Locate the cell with the specified text and output its (x, y) center coordinate. 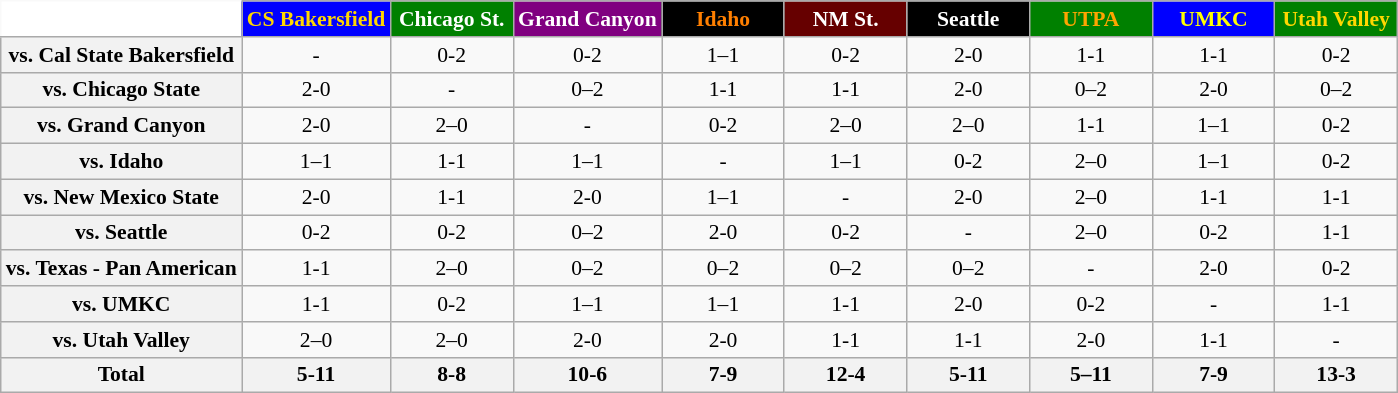
8-8 (452, 375)
Chicago St. (452, 19)
NM St. (846, 19)
Grand Canyon (588, 19)
vs. New Mexico State (122, 197)
10-6 (588, 375)
Seattle (968, 19)
CS Bakersfield (316, 19)
13-3 (1336, 375)
vs. Seattle (122, 233)
Utah Valley (1336, 19)
vs. Cal State Bakersfield (122, 55)
vs. UMKC (122, 304)
5–11 (1092, 375)
vs. Idaho (122, 162)
vs. Grand Canyon (122, 126)
Idaho (724, 19)
Total (122, 375)
UMKC (1214, 19)
12-4 (846, 375)
vs. Chicago State (122, 90)
vs. Utah Valley (122, 340)
vs. Texas - Pan American (122, 269)
UTPA (1092, 19)
